For the text-containing cell, return its midpoint in (X, Y) coordinate format. 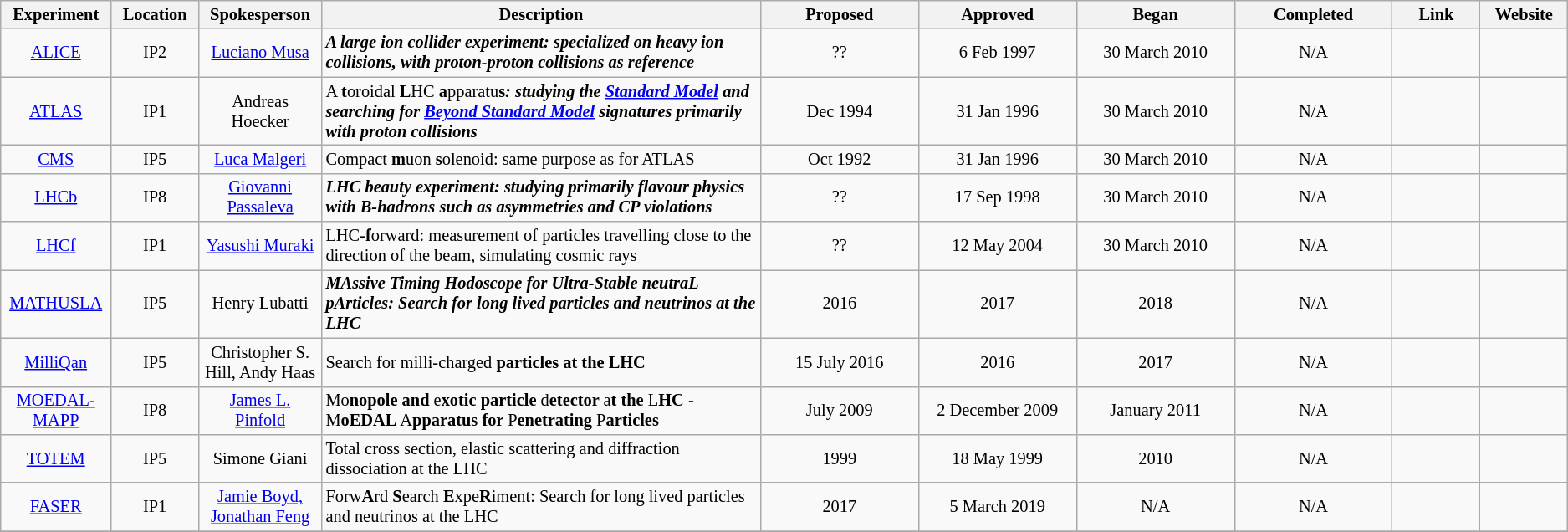
Website (1524, 14)
A large ion collider experiment: specialized on heavy ion collisions, with proton-proton collisions as reference (542, 53)
January 2011 (1156, 411)
Christopher S. Hill, Andy Haas (261, 362)
Jamie Boyd, Jonathan Feng (261, 507)
MOEDAL-MAPP (56, 411)
Completed (1313, 14)
ALICE (56, 53)
Monopole and exotic particle detector at the LHC - MoEDAL Apparatus for Penetrating Particles (542, 411)
Yasushi Muraki (261, 246)
2018 (1156, 304)
Andreas Hoecker (261, 111)
Location (156, 14)
ATLAS (56, 111)
MAssive Timing Hodoscope for Ultra-Stable neutraL pArticles: Search for long lived particles and neutrinos at the LHC (542, 304)
Compact muon solenoid: same purpose as for ATLAS (542, 159)
Began (1156, 14)
Experiment (56, 14)
Search for milli-charged particles at the LHC (542, 362)
LHC beauty experiment: studying primarily flavour physics with B-hadrons such as asymmetries and CP violations (542, 197)
CMS (56, 159)
12 May 2004 (997, 246)
MATHUSLA (56, 304)
18 May 1999 (997, 458)
A toroidal LHC apparatus: studying the Standard Model and searching for Beyond Standard Model signatures primarily with proton collisions (542, 111)
LHC-forward: measurement of particles travelling close to the direction of the beam, simulating cosmic rays (542, 246)
1999 (840, 458)
2010 (1156, 458)
Link (1437, 14)
MilliQan (56, 362)
5 March 2019 (997, 507)
6 Feb 1997 (997, 53)
Proposed (840, 14)
FASER (56, 507)
15 July 2016 (840, 362)
IP2 (156, 53)
Luca Malgeri (261, 159)
Dec 1994 (840, 111)
Approved (997, 14)
LHCb (56, 197)
Simone Giani (261, 458)
2 December 2009 (997, 411)
July 2009 (840, 411)
James L. Pinfold (261, 411)
Giovanni Passaleva (261, 197)
Oct 1992 (840, 159)
Description (542, 14)
Luciano Musa (261, 53)
TOTEM (56, 458)
17 Sep 1998 (997, 197)
Spokesperson (261, 14)
Henry Lubatti (261, 304)
LHCf (56, 246)
ForwArd Search ExpeRiment: Search for long lived particles and neutrinos at the LHC (542, 507)
Total cross section, elastic scattering and diffraction dissociation at the LHC (542, 458)
